Provide the [X, Y] coordinate of the cell's center where the given text is located.  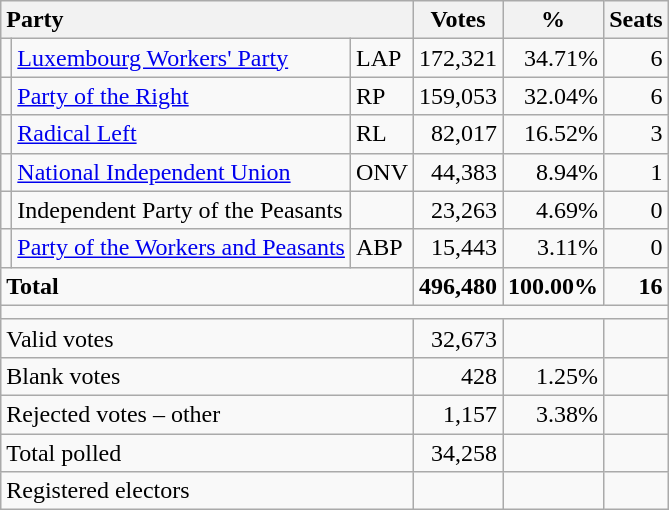
496,480 [458, 286]
4.69% [554, 210]
428 [458, 376]
1 [636, 172]
Independent Party of the Peasants [182, 210]
RP [382, 96]
159,053 [458, 96]
3.38% [554, 414]
ABP [382, 248]
23,263 [458, 210]
34.71% [554, 58]
ONV [382, 172]
32,673 [458, 338]
Registered electors [208, 491]
% [554, 20]
32.04% [554, 96]
172,321 [458, 58]
15,443 [458, 248]
Radical Left [182, 134]
16 [636, 286]
100.00% [554, 286]
3 [636, 134]
Seats [636, 20]
Votes [458, 20]
LAP [382, 58]
Party of the Workers and Peasants [182, 248]
82,017 [458, 134]
3.11% [554, 248]
Total [208, 286]
Blank votes [208, 376]
Luxembourg Workers' Party [182, 58]
Valid votes [208, 338]
National Independent Union [182, 172]
Party [208, 20]
1.25% [554, 376]
44,383 [458, 172]
Total polled [208, 453]
34,258 [458, 453]
Rejected votes – other [208, 414]
8.94% [554, 172]
RL [382, 134]
1,157 [458, 414]
Party of the Right [182, 96]
16.52% [554, 134]
